Detect which cell encompasses the target text, then output its (x, y) center coordinate. 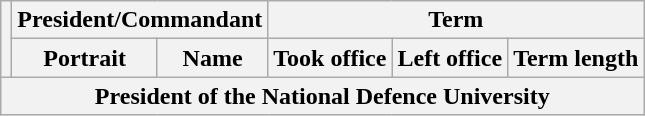
Term length (576, 58)
Took office (330, 58)
President/Commandant (140, 20)
Left office (450, 58)
Name (212, 58)
President of the National Defence University (322, 96)
Portrait (85, 58)
Term (456, 20)
